Locate the cell with the specified text and output its (x, y) center coordinate. 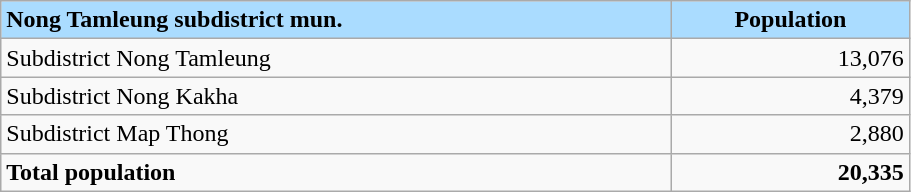
Subdistrict Nong Tamleung (336, 58)
Subdistrict Nong Kakha (336, 96)
4,379 (790, 96)
2,880 (790, 134)
20,335 (790, 172)
13,076 (790, 58)
Subdistrict Map Thong (336, 134)
Total population (336, 172)
Population (790, 20)
Nong Tamleung subdistrict mun. (336, 20)
